Scan for the cell matching the given text and deliver its [x, y] coordinate at center. 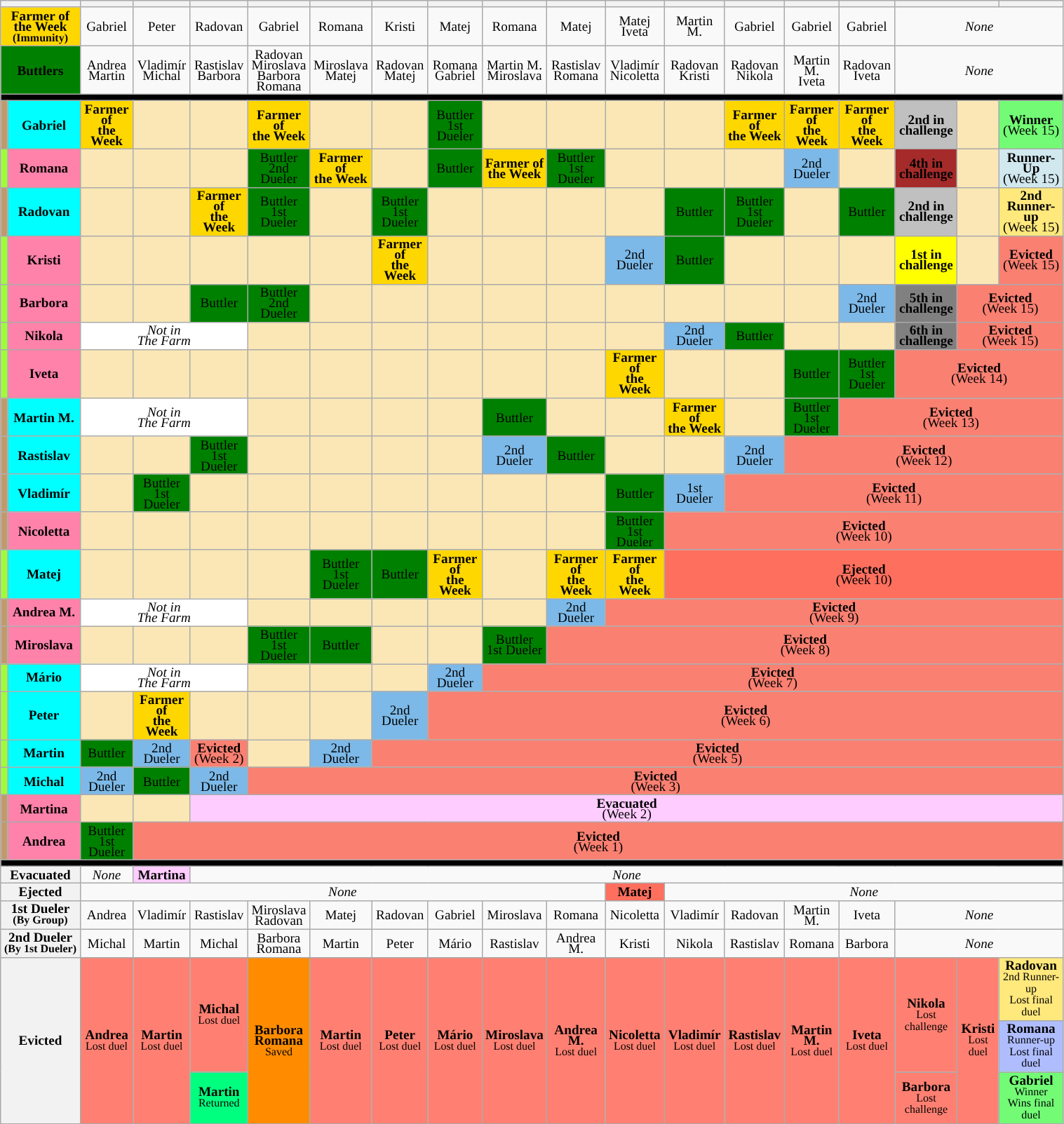
RadovanIveta [867, 70]
Runner-Up (Week 15) [1031, 168]
Evicted (Week 2) [219, 753]
RomanaRunner-upLost final duel [1031, 1046]
Evicted (Week 5) [718, 753]
MiroslavaMatej [341, 70]
Evicted (Week 8) [805, 644]
1st Dueler(By Group) [41, 914]
MatejIveta [634, 27]
Evicted (Week 3) [655, 781]
RadovanMatej [400, 70]
RomanaGabriel [454, 70]
Evicted (Week 9) [834, 611]
KristiLost duel [978, 1041]
5th inchallenge [926, 303]
Martin M.Miroslava [514, 70]
VladimírLost duel [694, 1041]
Evicted (Week 12) [924, 455]
Evicted (Week 6) [746, 715]
Evacuated (Week 2) [627, 808]
RastislavRomana [577, 70]
RastislavLost duel [755, 1041]
VladimírNicoletta [634, 70]
IvetaLost duel [867, 1041]
MiroslavaRadovan [278, 914]
2nd Dueler(By 1st Dueler) [41, 942]
AndreaLost duel [107, 1041]
Evicted [41, 1041]
GabrielWinnerWins final duel [1031, 1098]
BarboraLost challenge [926, 1098]
Farmer of the Week(Immunity) [41, 27]
Evicted (Week 13) [951, 417]
Evicted (Week 1) [598, 841]
Martin M.Iveta [812, 70]
MartinReturned [219, 1098]
Evicted (Week 10) [864, 531]
4th inchallenge [926, 168]
BarboraRomanaSaved [278, 1041]
Radovan2nd Runner-upLost final duel [1031, 989]
2nd Runner-up (Week 15) [1031, 212]
MárioLost duel [454, 1041]
6th inchallenge [926, 335]
Winner (Week 15) [1031, 125]
Evacuated [41, 875]
PeterLost duel [400, 1041]
RadovanKristi [694, 70]
Evicted (Week 14) [979, 373]
MichalLost duel [219, 1015]
VladimírMichal [161, 70]
RadovanMiroslavaBarboraRomana [278, 70]
Evicted (Week 11) [894, 493]
Evicted (Week 7) [773, 677]
Ejected [41, 892]
RadovanNikola [755, 70]
1st Dueler [694, 493]
Martin M.Lost duel [812, 1041]
RastislavBarbora [219, 70]
1st inchallenge [926, 259]
Andrea M.Lost duel [577, 1041]
Buttlers [41, 70]
BarboraRomana [278, 942]
MiroslavaLost duel [514, 1041]
AndreaMartin [107, 70]
Ejected (Week 10) [864, 574]
NicolettaLost duel [634, 1041]
NikolaLost challenge [926, 1015]
